Determine the [X, Y] coordinate at the center of the cell enclosing the given text.  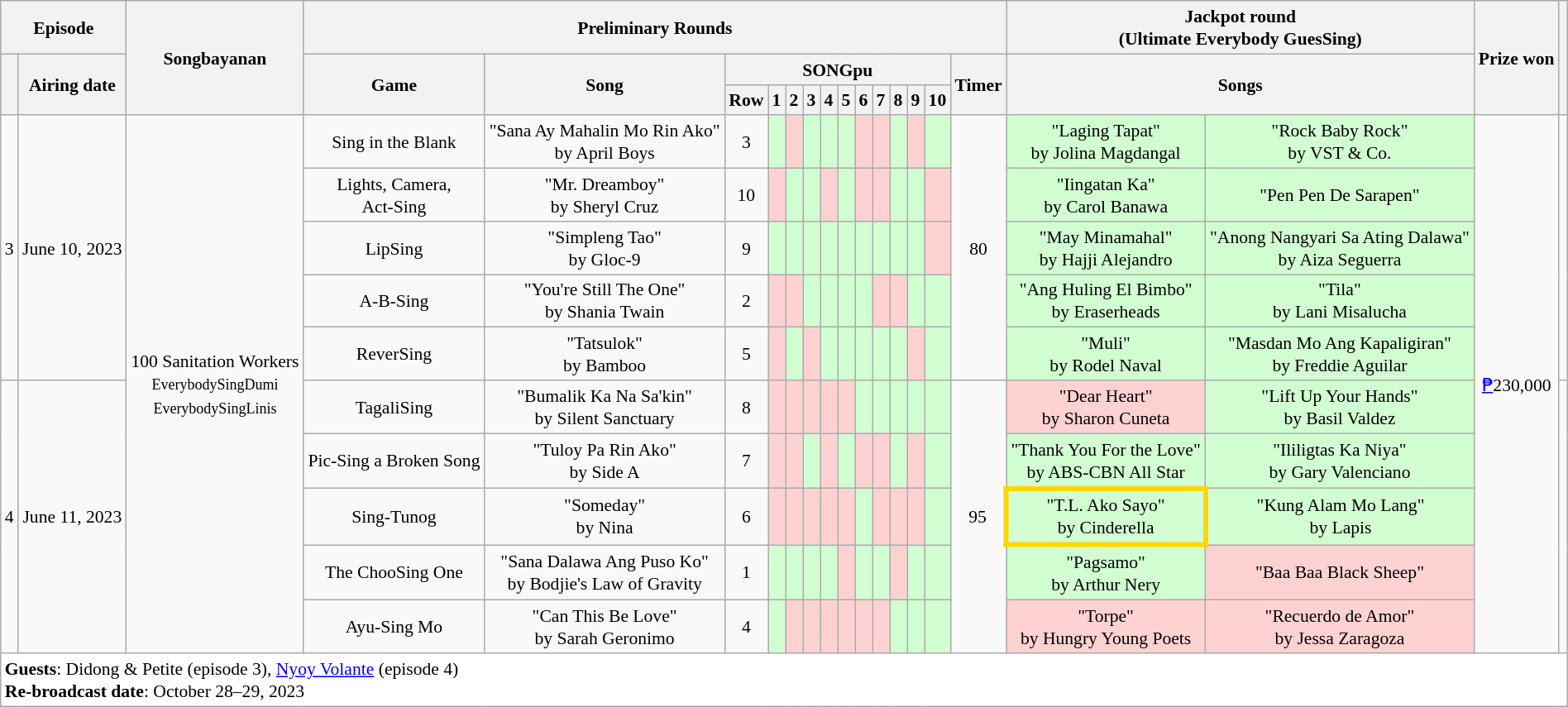
Pic-Sing a Broken Song [394, 461]
"May Minamahal"by Hajji Alejandro [1106, 248]
"Recuerdo de Amor"by Jessa Zaragoza [1340, 627]
"Thank You For the Love"by ABS-CBN All Star [1106, 461]
"Mr. Dreamboy"by Sheryl Cruz [605, 195]
"Tatsulok"by Bamboo [605, 354]
Ayu-Sing Mo [394, 627]
"Masdan Mo Ang Kapaligiran"by Freddie Aguilar [1340, 354]
"You're Still The One"by Shania Twain [605, 301]
Song [605, 84]
"Torpe"by Hungry Young Poets [1106, 627]
"Pagsamo"by Arthur Nery [1106, 572]
"Dear Heart"by Sharon Cuneta [1106, 407]
"Ang Huling El Bimbo"by Eraserheads [1106, 301]
"Tuloy Pa Rin Ako"by Side A [605, 461]
Row [746, 99]
"Muli"by Rodel Naval [1106, 354]
Guests: Didong & Petite (episode 3), Nyoy Volante (episode 4)Re-broadcast date: October 28–29, 2023 [784, 680]
"Laging Tapat"by Jolina Magdangal [1106, 142]
"Can This Be Love"by Sarah Geronimo [605, 627]
"Sana Ay Mahalin Mo Rin Ako"by April Boys [605, 142]
Sing-Tunog [394, 518]
Preliminary Rounds [655, 27]
June 10, 2023 [73, 248]
100 Sanitation WorkersEverybodySingDumiEverybodySingLinis [215, 385]
80 [978, 248]
Sing in the Blank [394, 142]
₱230,000 [1517, 385]
"Rock Baby Rock"by VST & Co. [1340, 142]
"Iingatan Ka"by Carol Banawa [1106, 195]
Songbayanan [215, 58]
ReverSing [394, 354]
Game [394, 84]
"Ililigtas Ka Niya"by Gary Valenciano [1340, 461]
"Pen Pen De Sarapen" [1340, 195]
"Anong Nangyari Sa Ating Dalawa"by Aiza Seguerra [1340, 248]
"T.L. Ako Sayo"by Cinderella [1106, 518]
"Sana Dalawa Ang Puso Ko"by Bodjie's Law of Gravity [605, 572]
SONGpu [837, 69]
"Simpleng Tao"by Gloc-9 [605, 248]
A-B-Sing [394, 301]
Songs [1241, 84]
June 11, 2023 [73, 517]
Jackpot round(Ultimate Everybody GuesSing) [1241, 27]
95 [978, 517]
The ChooSing One [394, 572]
"Someday"by Nina [605, 518]
"Lift Up Your Hands"by Basil Valdez [1340, 407]
Episode [64, 27]
"Baa Baa Black Sheep" [1340, 572]
Timer [978, 84]
TagaliSing [394, 407]
LipSing [394, 248]
"Bumalik Ka Na Sa'kin"by Silent Sanctuary [605, 407]
Lights, Camera,Act-Sing [394, 195]
"Tila"by Lani Misalucha [1340, 301]
Prize won [1517, 58]
"Kung Alam Mo Lang"by Lapis [1340, 518]
Airing date [73, 84]
